From the cell containing the given text, extract its center point as (X, Y) coordinate. 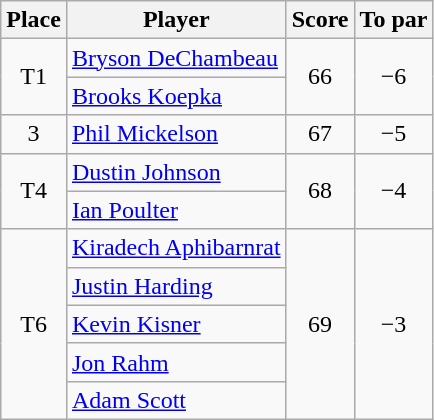
Brooks Koepka (176, 96)
Dustin Johnson (176, 172)
Kiradech Aphibarnrat (176, 248)
Score (320, 20)
Kevin Kisner (176, 324)
Ian Poulter (176, 210)
T4 (34, 191)
Phil Mickelson (176, 134)
3 (34, 134)
To par (394, 20)
−5 (394, 134)
69 (320, 324)
−4 (394, 191)
Bryson DeChambeau (176, 58)
Adam Scott (176, 400)
T1 (34, 77)
T6 (34, 324)
Player (176, 20)
Place (34, 20)
−6 (394, 77)
66 (320, 77)
68 (320, 191)
−3 (394, 324)
Justin Harding (176, 286)
67 (320, 134)
Jon Rahm (176, 362)
